Extract the [x, y] coordinate from the center of the cell holding the provided text.  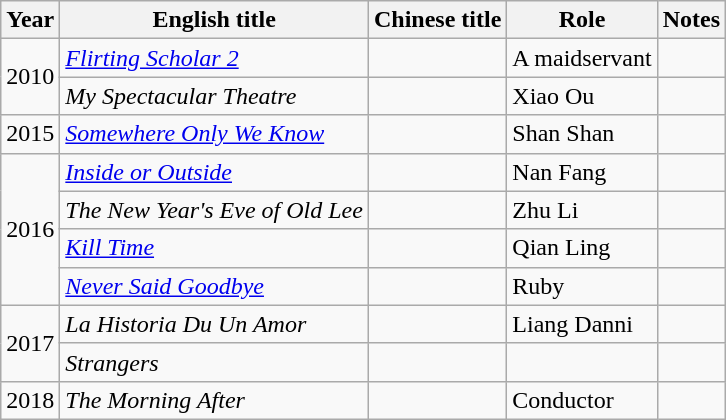
2018 [30, 400]
Kill Time [214, 248]
Liang Danni [582, 324]
The Morning After [214, 400]
Role [582, 20]
Nan Fang [582, 172]
Conductor [582, 400]
2010 [30, 77]
Inside or Outside [214, 172]
Notes [691, 20]
The New Year's Eve of Old Lee [214, 210]
Zhu Li [582, 210]
Never Said Goodbye [214, 286]
2016 [30, 229]
My Spectacular Theatre [214, 96]
Somewhere Only We Know [214, 134]
A maidservant [582, 58]
2015 [30, 134]
Shan Shan [582, 134]
La Historia Du Un Amor [214, 324]
English title [214, 20]
Qian Ling [582, 248]
2017 [30, 343]
Strangers [214, 362]
Year [30, 20]
Flirting Scholar 2 [214, 58]
Ruby [582, 286]
Xiao Ou [582, 96]
Chinese title [437, 20]
